Provide the (x, y) coordinate of the cell's center where the given text is located.  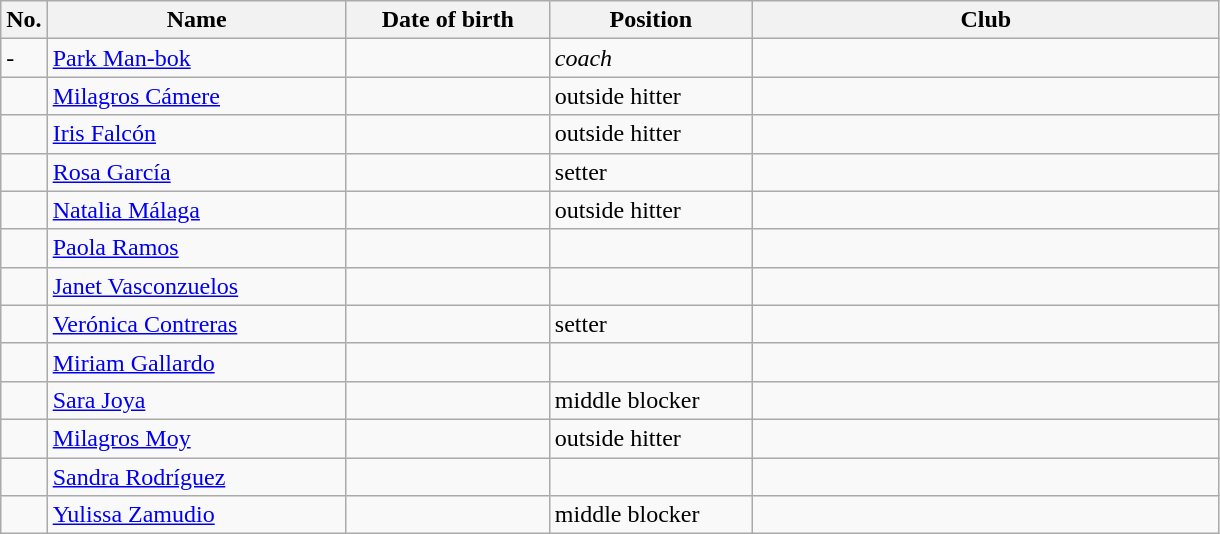
Verónica Contreras (196, 324)
No. (24, 20)
Position (650, 20)
Sandra Rodríguez (196, 477)
Club (986, 20)
Yulissa Zamudio (196, 515)
Rosa García (196, 172)
Paola Ramos (196, 248)
Date of birth (448, 20)
Milagros Cámere (196, 96)
Miriam Gallardo (196, 362)
coach (650, 58)
Natalia Málaga (196, 210)
Milagros Moy (196, 438)
- (24, 58)
Janet Vasconzuelos (196, 286)
Park Man-bok (196, 58)
Sara Joya (196, 400)
Name (196, 20)
Iris Falcón (196, 134)
